Return the (x, y) coordinate for the center point of the cell that contains the specified text.  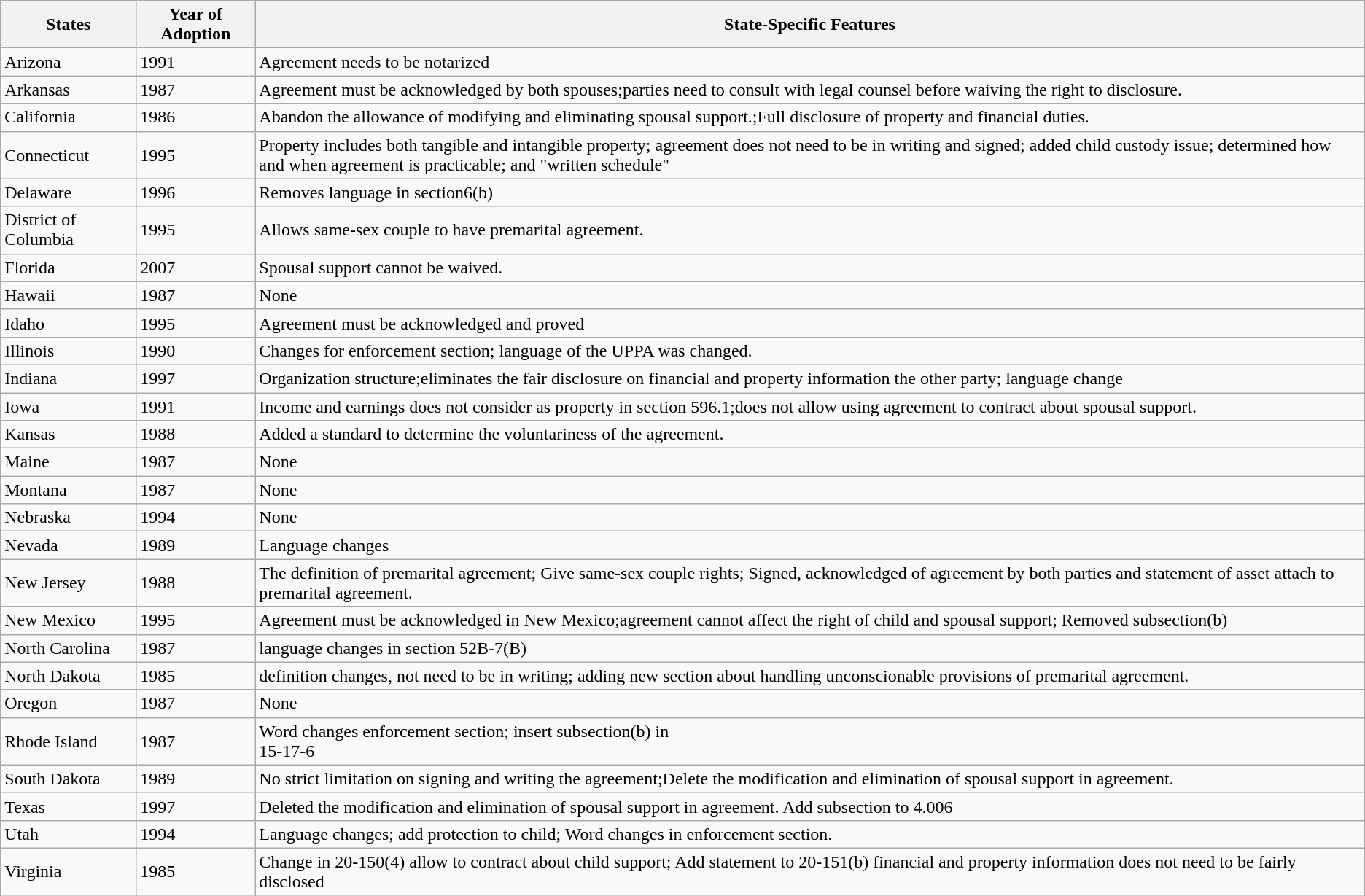
1986 (195, 117)
Iowa (69, 406)
Word changes enforcement section; insert subsection(b) in15-17-6 (809, 741)
Organization structure;eliminates the fair disclosure on financial and property information the other party; language change (809, 378)
Agreement must be acknowledged in New Mexico;agreement cannot affect the right of child and spousal support; Removed subsection(b) (809, 620)
States (69, 25)
No strict limitation on signing and writing the agreement;Delete the modification and elimination of spousal support in agreement. (809, 779)
Illinois (69, 351)
Removes language in section6(b) (809, 192)
Oregon (69, 704)
District of Columbia (69, 230)
New Jersey (69, 583)
Indiana (69, 378)
Nebraska (69, 518)
North Dakota (69, 676)
Virginia (69, 872)
Allows same-sex couple to have premarital agreement. (809, 230)
Utah (69, 834)
Kansas (69, 435)
Idaho (69, 323)
South Dakota (69, 779)
1990 (195, 351)
Montana (69, 490)
Year of Adoption (195, 25)
California (69, 117)
language changes in section 52B-7(B) (809, 648)
Delaware (69, 192)
definition changes, not need to be in writing; adding new section about handling unconscionable provisions of premarital agreement. (809, 676)
Connecticut (69, 155)
State-Specific Features (809, 25)
2007 (195, 268)
Arkansas (69, 90)
Agreement needs to be notarized (809, 62)
Added a standard to determine the voluntariness of the agreement. (809, 435)
Nevada (69, 545)
Rhode Island (69, 741)
Agreement must be acknowledged by both spouses;parties need to consult with legal counsel before waiving the right to disclosure. (809, 90)
Language changes (809, 545)
North Carolina (69, 648)
Agreement must be acknowledged and proved (809, 323)
New Mexico (69, 620)
Hawaii (69, 295)
Deleted the modification and elimination of spousal support in agreement. Add subsection to 4.006 (809, 806)
Texas (69, 806)
1996 (195, 192)
Abandon the allowance of modifying and eliminating spousal support.;Full disclosure of property and financial duties. (809, 117)
Income and earnings does not consider as property in section 596.1;does not allow using agreement to contract about spousal support. (809, 406)
Spousal support cannot be waived. (809, 268)
Language changes; add protection to child; Word changes in enforcement section. (809, 834)
Changes for enforcement section; language of the UPPA was changed. (809, 351)
Maine (69, 462)
Arizona (69, 62)
Florida (69, 268)
